Extract the [X, Y] coordinate from the center of the cell holding the provided text.  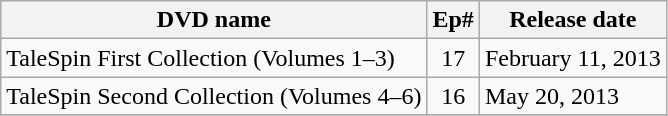
February 11, 2013 [572, 58]
DVD name [214, 20]
TaleSpin First Collection (Volumes 1–3) [214, 58]
Release date [572, 20]
17 [453, 58]
16 [453, 96]
TaleSpin Second Collection (Volumes 4–6) [214, 96]
May 20, 2013 [572, 96]
Ep# [453, 20]
